For the text-containing cell, return its midpoint in [x, y] coordinate format. 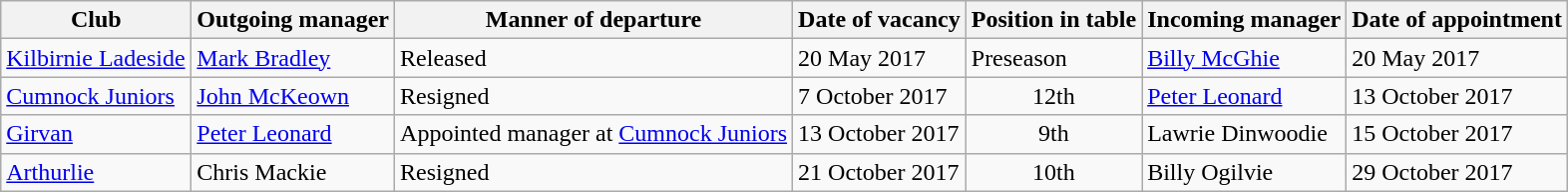
Preseason [1053, 58]
Arthurlie [96, 172]
Released [594, 58]
29 October 2017 [1457, 172]
Date of appointment [1457, 20]
Billy Ogilvie [1245, 172]
Incoming manager [1245, 20]
Appointed manager at Cumnock Juniors [594, 134]
Club [96, 20]
Manner of departure [594, 20]
10th [1053, 172]
Position in table [1053, 20]
Billy McGhie [1245, 58]
Date of vacancy [880, 20]
7 October 2017 [880, 96]
Lawrie Dinwoodie [1245, 134]
Kilbirnie Ladeside [96, 58]
15 October 2017 [1457, 134]
John McKeown [293, 96]
Mark Bradley [293, 58]
Girvan [96, 134]
Outgoing manager [293, 20]
Chris Mackie [293, 172]
12th [1053, 96]
Cumnock Juniors [96, 96]
9th [1053, 134]
21 October 2017 [880, 172]
